From the cell containing the given text, extract its center point as [x, y] coordinate. 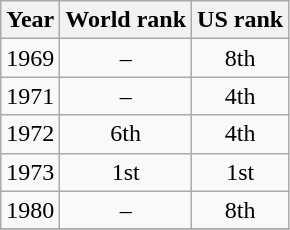
1980 [30, 210]
World rank [126, 20]
1969 [30, 58]
1973 [30, 172]
1971 [30, 96]
6th [126, 134]
US rank [240, 20]
Year [30, 20]
1972 [30, 134]
